Provide the [X, Y] coordinate of the cell's center where the given text is located.  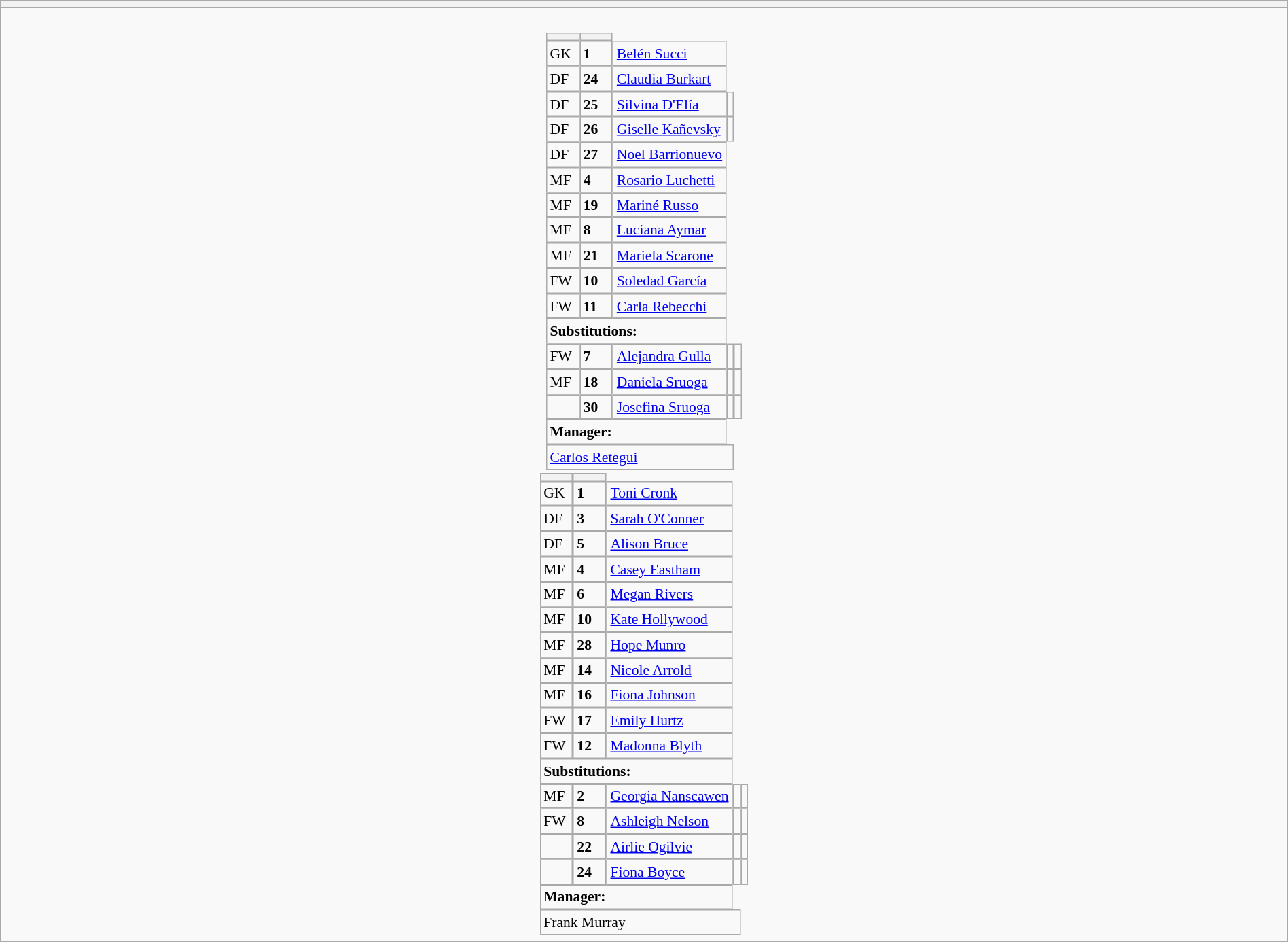
Luciana Aymar [670, 230]
Soledad García [670, 280]
5 [590, 544]
7 [596, 356]
27 [596, 155]
Madonna Blyth [670, 746]
21 [596, 256]
Daniela Sruoga [670, 382]
19 [596, 205]
Georgia Nanscawen [670, 797]
Noel Barrionuevo [670, 155]
Kate Hollywood [670, 620]
26 [596, 129]
Fiona Johnson [670, 695]
Sarah O'Conner [670, 518]
Giselle Kañevsky [670, 129]
12 [590, 746]
Hope Munro [670, 644]
Mariné Russo [670, 205]
Alejandra Gulla [670, 356]
6 [590, 594]
22 [590, 847]
14 [590, 670]
2 [590, 797]
Josefina Sruoga [670, 406]
Fiona Boyce [670, 871]
Casey Eastham [670, 570]
11 [596, 306]
Carlos Retegui [640, 457]
18 [596, 382]
Megan Rivers [670, 594]
Carla Rebecchi [670, 306]
Frank Murray [640, 922]
Emily Hurtz [670, 720]
25 [596, 105]
3 [590, 518]
30 [596, 406]
Alison Bruce [670, 544]
Nicole Arrold [670, 670]
16 [590, 695]
28 [590, 644]
Airlie Ogilvie [670, 847]
Claudia Burkart [670, 79]
17 [590, 720]
Ashleigh Nelson [670, 821]
Toni Cronk [670, 493]
Mariela Scarone [670, 256]
Silvina D'Elía [670, 105]
Rosario Luchetti [670, 179]
Belén Succi [670, 53]
